Scan for the cell matching the given text and deliver its (x, y) coordinate at center. 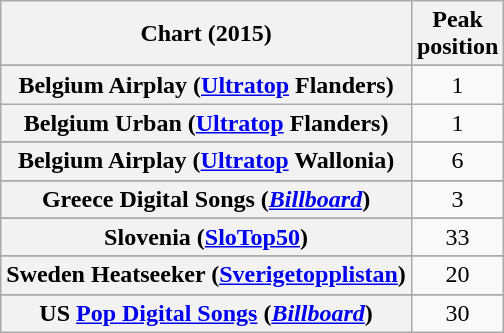
3 (457, 199)
33 (457, 237)
Belgium Airplay (Ultratop Flanders) (206, 85)
20 (457, 275)
US Pop Digital Songs (Billboard) (206, 313)
Slovenia (SloTop50) (206, 237)
Greece Digital Songs (Billboard) (206, 199)
6 (457, 161)
Belgium Urban (Ultratop Flanders) (206, 123)
30 (457, 313)
Sweden Heatseeker (Sverigetopplistan) (206, 275)
Chart (2015) (206, 34)
Belgium Airplay (Ultratop Wallonia) (206, 161)
Peak position (457, 34)
